Locate the cell with the specified text and output its (X, Y) center coordinate. 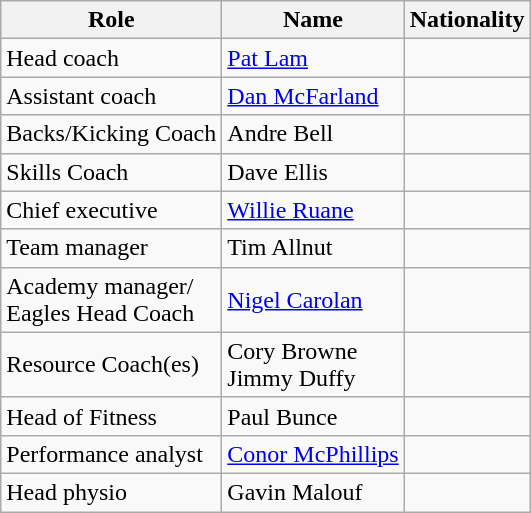
Role (112, 20)
Pat Lam (313, 58)
Backs/Kicking Coach (112, 134)
Assistant coach (112, 96)
Tim Allnut (313, 248)
Dan McFarland (313, 96)
Head coach (112, 58)
Skills Coach (112, 172)
Chief executive (112, 210)
Willie Ruane (313, 210)
Resource Coach(es) (112, 364)
Cory BrowneJimmy Duffy (313, 364)
Performance analyst (112, 454)
Gavin Malouf (313, 492)
Head of Fitness (112, 416)
Andre Bell (313, 134)
Nigel Carolan (313, 300)
Nationality (467, 20)
Academy manager/Eagles Head Coach (112, 300)
Head physio (112, 492)
Team manager (112, 248)
Conor McPhillips (313, 454)
Paul Bunce (313, 416)
Dave Ellis (313, 172)
Name (313, 20)
